Return [x, y] of the center of cell containing provided text 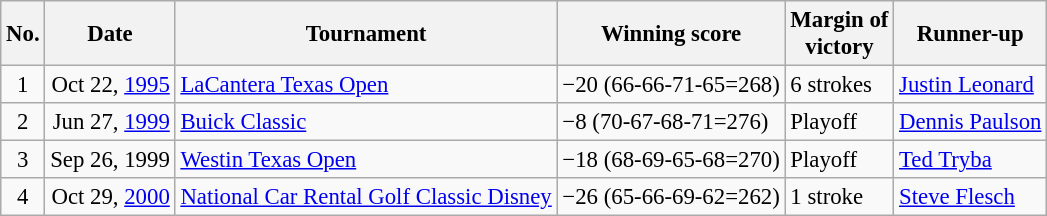
Runner-up [970, 34]
−26 (65-66-69-62=262) [671, 197]
Oct 29, 2000 [110, 197]
3 [23, 160]
Jun 27, 1999 [110, 122]
Tournament [366, 34]
Winning score [671, 34]
4 [23, 197]
Oct 22, 1995 [110, 85]
1 stroke [840, 197]
6 strokes [840, 85]
2 [23, 122]
Ted Tryba [970, 160]
LaCantera Texas Open [366, 85]
Steve Flesch [970, 197]
No. [23, 34]
Date [110, 34]
National Car Rental Golf Classic Disney [366, 197]
Sep 26, 1999 [110, 160]
Dennis Paulson [970, 122]
−20 (66-66-71-65=268) [671, 85]
Westin Texas Open [366, 160]
Justin Leonard [970, 85]
Margin ofvictory [840, 34]
1 [23, 85]
−18 (68-69-65-68=270) [671, 160]
Buick Classic [366, 122]
−8 (70-67-68-71=276) [671, 122]
